Determine the (x, y) coordinate at the center of the cell enclosing the given text.  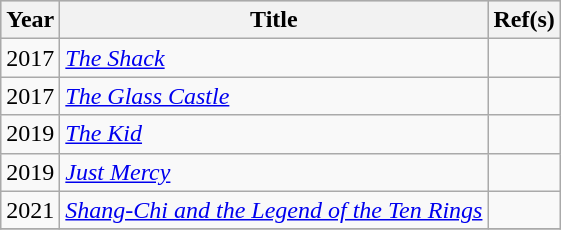
Just Mercy (274, 172)
2021 (30, 210)
The Kid (274, 134)
Shang-Chi and the Legend of the Ten Rings (274, 210)
Title (274, 20)
The Glass Castle (274, 96)
Year (30, 20)
The Shack (274, 58)
Ref(s) (524, 20)
